Detect which cell encompasses the target text, then output its (x, y) center coordinate. 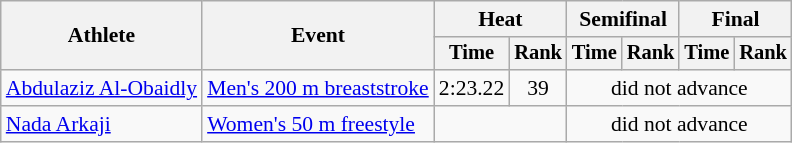
Event (318, 36)
Men's 200 m breaststroke (318, 88)
Women's 50 m freestyle (318, 124)
2:23.22 (472, 88)
Final (735, 19)
Athlete (102, 36)
Heat (500, 19)
39 (538, 88)
Abdulaziz Al-Obaidly (102, 88)
Semifinal (623, 19)
Nada Arkaji (102, 124)
